Locate the cell with the specified text and output its (X, Y) center coordinate. 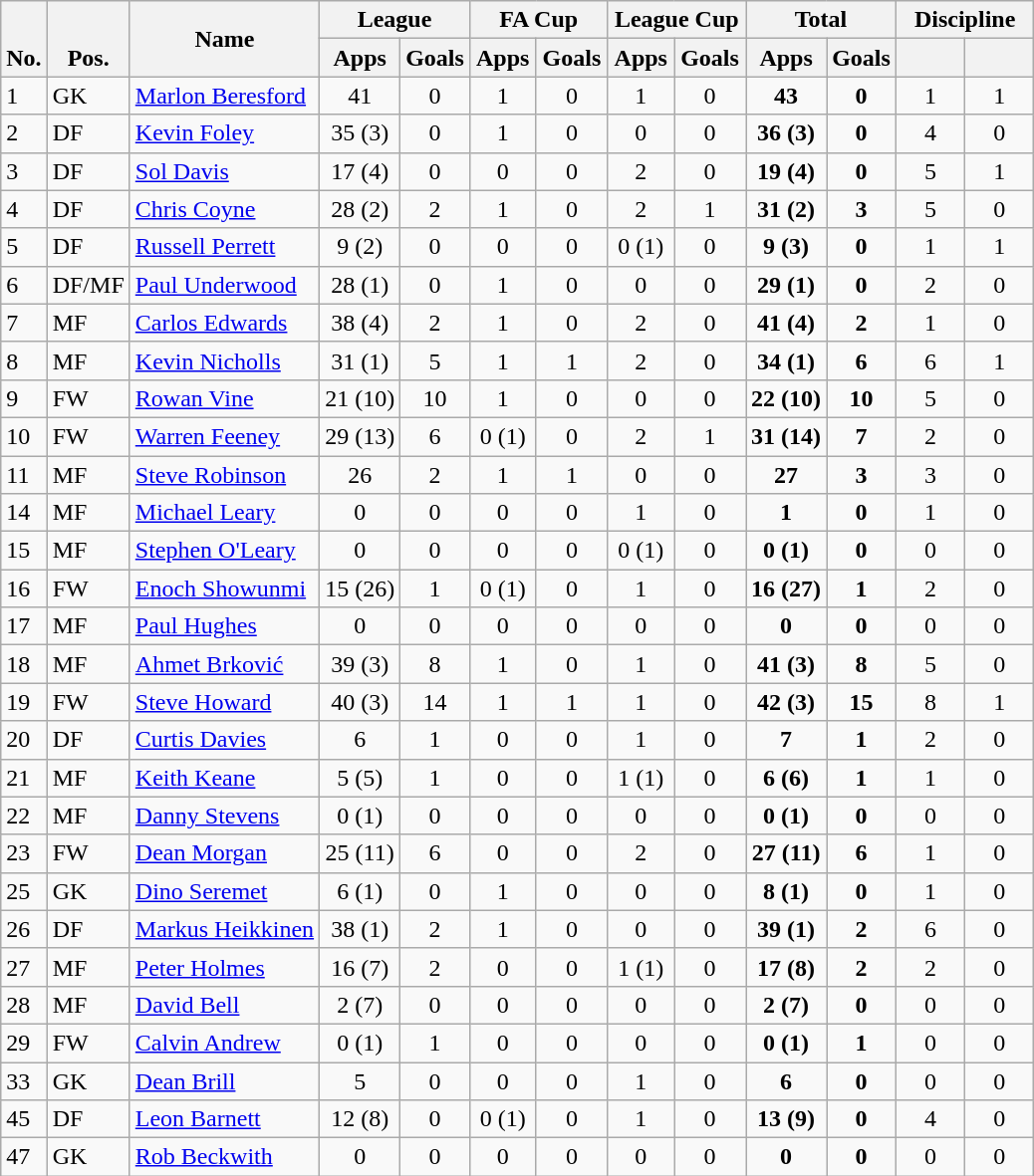
11 (24, 475)
Stephen O'Leary (224, 551)
Marlon Beresford (224, 96)
16 (24, 588)
Dino Seremet (224, 891)
Rob Beckwith (224, 1157)
22 (24, 816)
Danny Stevens (224, 816)
31 (14) (787, 436)
Peter Holmes (224, 967)
Steve Robinson (224, 475)
41 (361, 96)
6 (6) (787, 778)
17 (4) (361, 171)
Dean Morgan (224, 853)
39 (3) (361, 664)
42 (3) (787, 702)
8 (1) (787, 891)
DF/MF (88, 285)
Keith Keane (224, 778)
Kevin Foley (224, 133)
9 (3) (787, 247)
Carlos Edwards (224, 323)
47 (24, 1157)
15 (26) (361, 588)
Dean Brill (224, 1080)
League Cup (677, 20)
Name (224, 39)
40 (3) (361, 702)
19 (4) (787, 171)
20 (24, 740)
9 (2) (361, 247)
16 (7) (361, 967)
Russell Perrett (224, 247)
28 (2) (361, 209)
21 (10) (361, 398)
29 (1) (787, 285)
13 (9) (787, 1119)
38 (4) (361, 323)
Leon Barnett (224, 1119)
David Bell (224, 1005)
17 (24, 626)
Ahmet Brković (224, 664)
Steve Howard (224, 702)
Markus Heikkinen (224, 929)
39 (1) (787, 929)
25 (24, 891)
25 (11) (361, 853)
28 (1) (361, 285)
16 (27) (787, 588)
Paul Hughes (224, 626)
9 (24, 398)
22 (10) (787, 398)
Warren Feeney (224, 436)
45 (24, 1119)
Michael Leary (224, 513)
Curtis Davies (224, 740)
21 (24, 778)
12 (8) (361, 1119)
League (394, 20)
Pos. (88, 39)
33 (24, 1080)
38 (1) (361, 929)
Total (821, 20)
Sol Davis (224, 171)
27 (11) (787, 853)
6 (1) (361, 891)
Paul Underwood (224, 285)
Kevin Nicholls (224, 360)
31 (2) (787, 209)
19 (24, 702)
Chris Coyne (224, 209)
Discipline (964, 20)
34 (1) (787, 360)
29 (13) (361, 436)
31 (1) (361, 360)
Calvin Andrew (224, 1043)
41 (4) (787, 323)
Enoch Showunmi (224, 588)
29 (24, 1043)
23 (24, 853)
5 (5) (361, 778)
28 (24, 1005)
Rowan Vine (224, 398)
No. (24, 39)
35 (3) (361, 133)
43 (787, 96)
41 (3) (787, 664)
36 (3) (787, 133)
FA Cup (538, 20)
17 (8) (787, 967)
18 (24, 664)
